Identify which cell holds the provided text, then report its (X, Y) central coordinate. 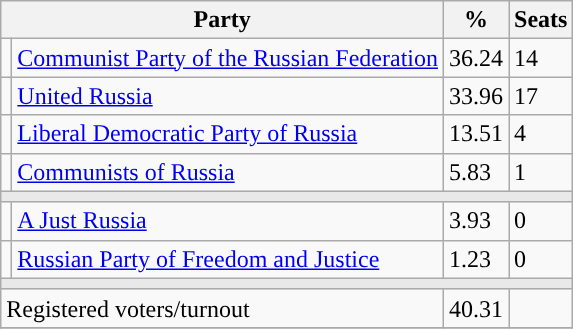
Russian Party of Freedom and Justice (228, 259)
5.83 (476, 172)
36.24 (476, 58)
3.93 (476, 221)
13.51 (476, 134)
14 (541, 58)
Registered voters/turnout (222, 308)
United Russia (228, 96)
A Just Russia (228, 221)
Communists of Russia (228, 172)
1.23 (476, 259)
% (476, 20)
17 (541, 96)
1 (541, 172)
Communist Party of the Russian Federation (228, 58)
40.31 (476, 308)
Liberal Democratic Party of Russia (228, 134)
Seats (541, 20)
33.96 (476, 96)
Party (222, 20)
4 (541, 134)
